Detect which cell encompasses the target text, then output its [X, Y] center coordinate. 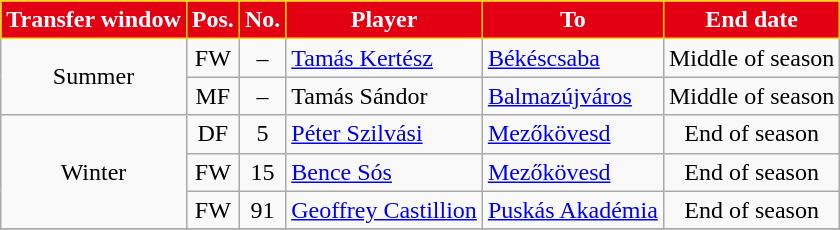
Pos. [212, 20]
Winter [94, 172]
5 [262, 134]
Tamás Sándor [384, 96]
To [572, 20]
Player [384, 20]
DF [212, 134]
Péter Szilvási [384, 134]
MF [212, 96]
No. [262, 20]
Summer [94, 77]
End date [751, 20]
Geoffrey Castillion [384, 210]
Békéscsaba [572, 58]
91 [262, 210]
Bence Sós [384, 172]
15 [262, 172]
Balmazújváros [572, 96]
Tamás Kertész [384, 58]
Transfer window [94, 20]
Puskás Akadémia [572, 210]
